Return (X, Y) of the center of cell containing provided text 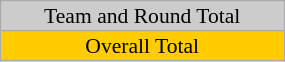
Team and Round Total (142, 16)
Overall Total (142, 46)
